Determine the [X, Y] coordinate at the center of the cell enclosing the given text.  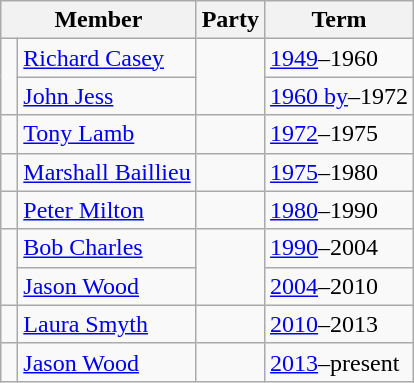
Bob Charles [107, 248]
1960 by–1972 [340, 96]
Tony Lamb [107, 134]
Term [340, 20]
1949–1960 [340, 58]
Richard Casey [107, 58]
Marshall Baillieu [107, 172]
Peter Milton [107, 210]
1972–1975 [340, 134]
Laura Smyth [107, 324]
John Jess [107, 96]
Party [230, 20]
2010–2013 [340, 324]
1990–2004 [340, 248]
2013–present [340, 362]
2004–2010 [340, 286]
Member [98, 20]
1980–1990 [340, 210]
1975–1980 [340, 172]
